For the text-containing cell, return its midpoint in [X, Y] coordinate format. 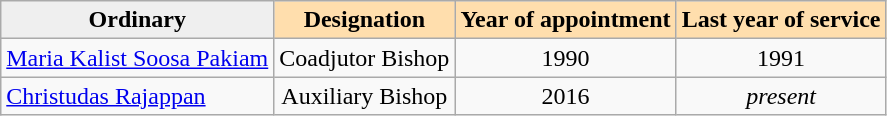
Last year of service [781, 20]
1990 [566, 58]
Christudas Rajappan [138, 96]
Ordinary [138, 20]
Coadjutor Bishop [364, 58]
Year of appointment [566, 20]
1991 [781, 58]
Maria Kalist Soosa Pakiam [138, 58]
2016 [566, 96]
Auxiliary Bishop [364, 96]
present [781, 96]
Designation [364, 20]
